Scan for the cell matching the given text and deliver its (x, y) coordinate at center. 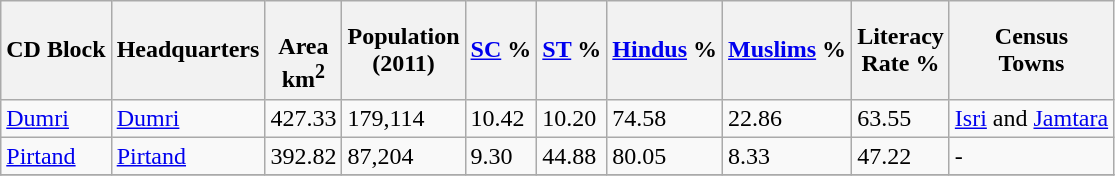
CD Block (56, 50)
63.55 (901, 118)
SC % (501, 50)
8.33 (788, 156)
9.30 (501, 156)
47.22 (901, 156)
Literacy Rate % (901, 50)
44.88 (572, 156)
Headquarters (188, 50)
- (1031, 156)
74.58 (665, 118)
427.33 (304, 118)
392.82 (304, 156)
Population(2011) (404, 50)
CensusTowns (1031, 50)
22.86 (788, 118)
Hindus % (665, 50)
Muslims % (788, 50)
10.20 (572, 118)
Isri and Jamtara (1031, 118)
179,114 (404, 118)
80.05 (665, 156)
ST % (572, 50)
87,204 (404, 156)
10.42 (501, 118)
Areakm2 (304, 50)
